Provide the (x, y) coordinate of the cell's center where the given text is located.  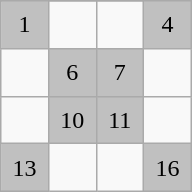
1 (25, 25)
4 (168, 25)
6 (72, 72)
7 (120, 72)
16 (168, 168)
10 (72, 120)
13 (25, 168)
11 (120, 120)
